Capture the cell that displays the provided text and extract its (X, Y) central coordinate. 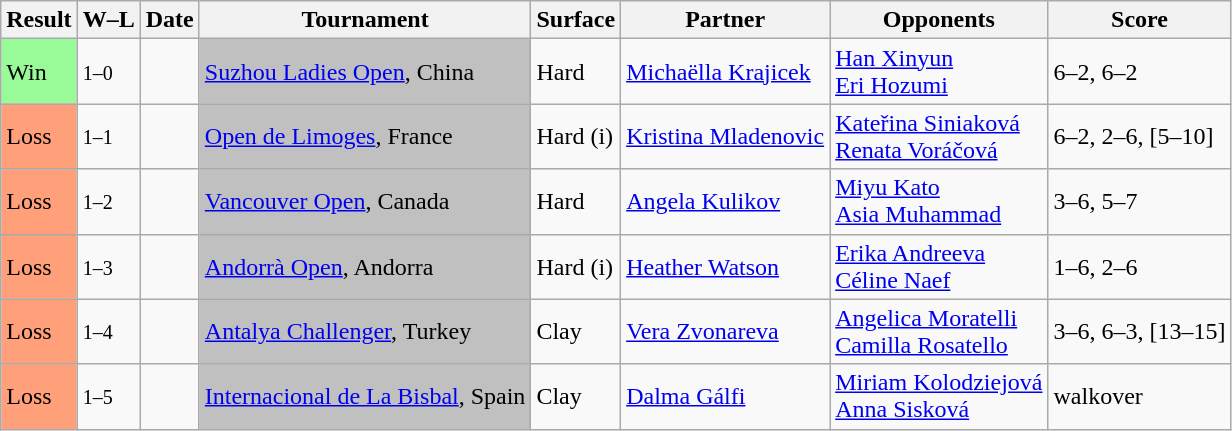
Tournament (365, 20)
1–4 (108, 332)
1–5 (108, 396)
Erika Andreeva Céline Naef (939, 266)
1–3 (108, 266)
Suzhou Ladies Open, China (365, 72)
Score (1140, 20)
Win (39, 72)
Miyu Kato Asia Muhammad (939, 202)
Andorrà Open, Andorra (365, 266)
1–0 (108, 72)
Han Xinyun Eri Hozumi (939, 72)
Date (170, 20)
Result (39, 20)
Opponents (939, 20)
3–6, 5–7 (1140, 202)
Kateřina Siniaková Renata Voráčová (939, 136)
Dalma Gálfi (726, 396)
6–2, 2–6, [5–10] (1140, 136)
Vancouver Open, Canada (365, 202)
Internacional de La Bisbal, Spain (365, 396)
Angela Kulikov (726, 202)
Partner (726, 20)
Surface (576, 20)
Vera Zvonareva (726, 332)
Angelica Moratelli Camilla Rosatello (939, 332)
3–6, 6–3, [13–15] (1140, 332)
Kristina Mladenovic (726, 136)
W–L (108, 20)
6–2, 6–2 (1140, 72)
Heather Watson (726, 266)
1–2 (108, 202)
1–6, 2–6 (1140, 266)
Miriam Kolodziejová Anna Sisková (939, 396)
walkover (1140, 396)
Antalya Challenger, Turkey (365, 332)
1–1 (108, 136)
Open de Limoges, France (365, 136)
Michaëlla Krajicek (726, 72)
